Search for the cell housing the specified text and yield its [X, Y] center coordinate. 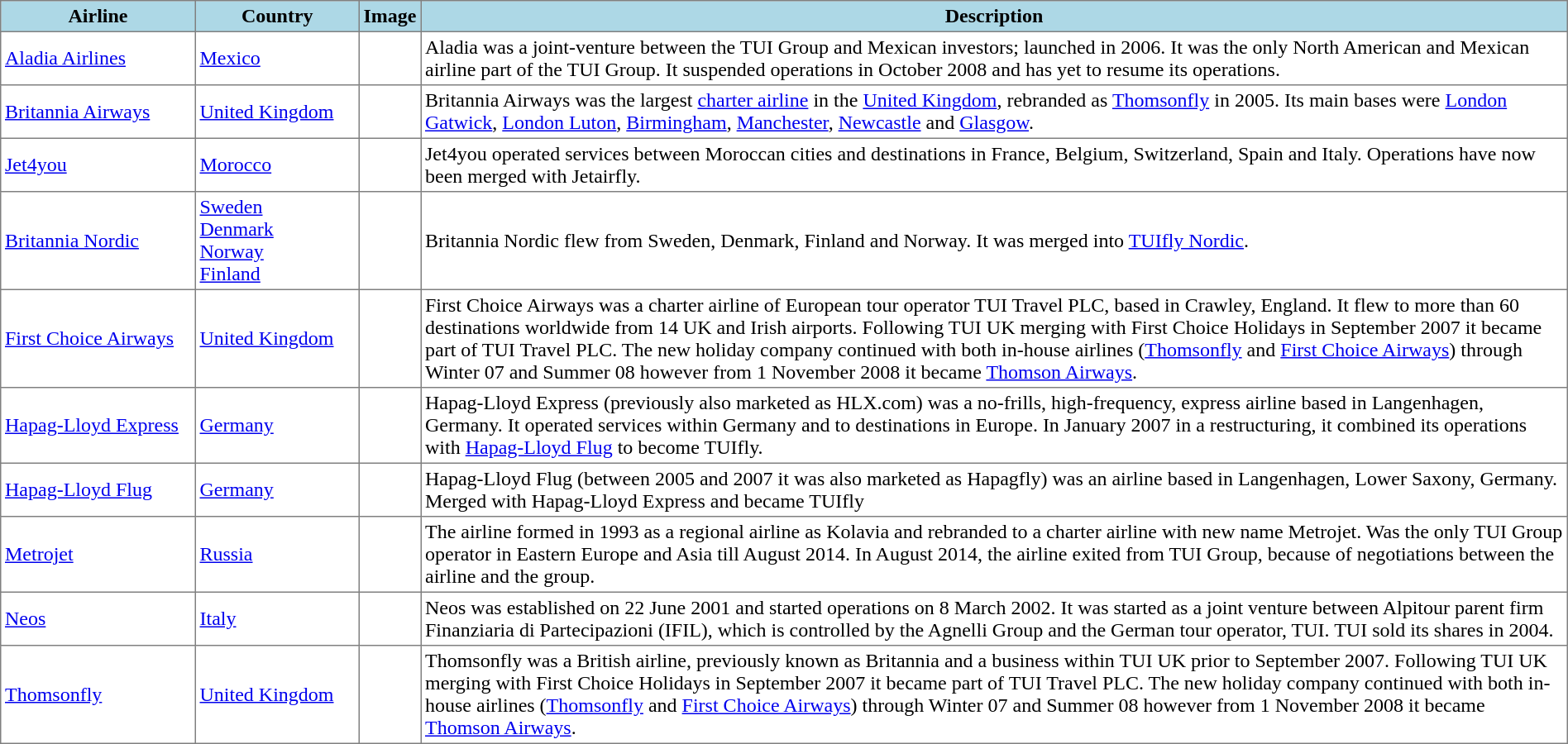
Jet4you [98, 165]
Country [277, 17]
Russia [277, 555]
Hapag-Lloyd Express [98, 426]
Image [390, 17]
First Choice Airways [98, 338]
Mexico [277, 58]
Britannia Nordic [98, 241]
Description [994, 17]
Thomsonfly [98, 694]
Airline [98, 17]
Sweden Denmark Norway Finland [277, 241]
Italy [277, 618]
Britannia Nordic flew from Sweden, Denmark, Finland and Norway. It was merged into TUIfly Nordic. [994, 241]
Metrojet [98, 555]
Morocco [277, 165]
Aladia Airlines [98, 58]
Britannia Airways [98, 112]
Neos [98, 618]
Hapag-Lloyd Flug [98, 489]
